Search for the cell housing the specified text and yield its [x, y] center coordinate. 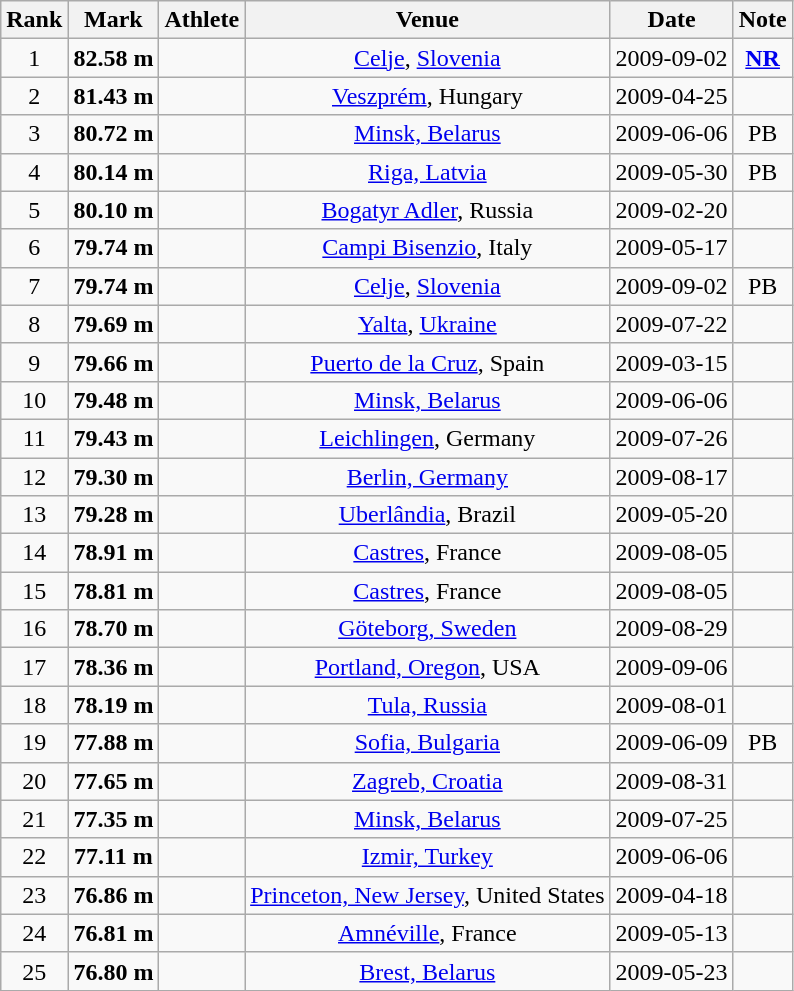
79.30 m [114, 477]
20 [34, 781]
79.66 m [114, 362]
23 [34, 895]
78.19 m [114, 705]
2009-07-26 [672, 438]
2009-08-17 [672, 477]
2009-05-30 [672, 172]
19 [34, 743]
80.72 m [114, 134]
2009-05-13 [672, 933]
Rank [34, 20]
25 [34, 971]
15 [34, 591]
18 [34, 705]
Mark [114, 20]
2009-05-23 [672, 971]
Portland, Oregon, USA [428, 667]
78.91 m [114, 553]
Izmir, Turkey [428, 857]
2 [34, 96]
5 [34, 210]
NR [762, 58]
2009-06-09 [672, 743]
Veszprém, Hungary [428, 96]
4 [34, 172]
77.35 m [114, 819]
8 [34, 324]
Sofia, Bulgaria [428, 743]
76.86 m [114, 895]
24 [34, 933]
77.88 m [114, 743]
2009-08-29 [672, 629]
Göteborg, Sweden [428, 629]
Brest, Belarus [428, 971]
82.58 m [114, 58]
78.81 m [114, 591]
Date [672, 20]
78.36 m [114, 667]
81.43 m [114, 96]
Yalta, Ukraine [428, 324]
11 [34, 438]
Amnéville, France [428, 933]
16 [34, 629]
Bogatyr Adler, Russia [428, 210]
2009-08-31 [672, 781]
2009-05-20 [672, 515]
Venue [428, 20]
77.11 m [114, 857]
2009-04-25 [672, 96]
79.43 m [114, 438]
14 [34, 553]
77.65 m [114, 781]
9 [34, 362]
21 [34, 819]
3 [34, 134]
79.28 m [114, 515]
79.69 m [114, 324]
7 [34, 286]
Riga, Latvia [428, 172]
22 [34, 857]
Uberlândia, Brazil [428, 515]
76.81 m [114, 933]
Tula, Russia [428, 705]
2009-07-25 [672, 819]
6 [34, 248]
79.48 m [114, 400]
Note [762, 20]
78.70 m [114, 629]
2009-05-17 [672, 248]
Zagreb, Croatia [428, 781]
80.14 m [114, 172]
Puerto de la Cruz, Spain [428, 362]
Berlin, Germany [428, 477]
Leichlingen, Germany [428, 438]
Campi Bisenzio, Italy [428, 248]
2009-08-01 [672, 705]
2009-02-20 [672, 210]
76.80 m [114, 971]
Athlete [202, 20]
12 [34, 477]
2009-04-18 [672, 895]
17 [34, 667]
80.10 m [114, 210]
10 [34, 400]
1 [34, 58]
2009-03-15 [672, 362]
2009-09-06 [672, 667]
13 [34, 515]
Princeton, New Jersey, United States [428, 895]
2009-07-22 [672, 324]
